Determine the (X, Y) coordinate at the center of the cell enclosing the given text.  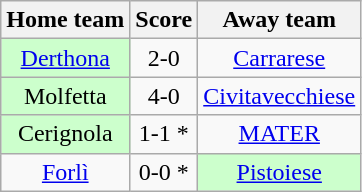
Derthona (66, 58)
1-1 * (164, 134)
Carrarese (280, 58)
0-0 * (164, 172)
Molfetta (66, 96)
Civitavecchiese (280, 96)
Forlì (66, 172)
Pistoiese (280, 172)
Cerignola (66, 134)
Score (164, 20)
MATER (280, 134)
2-0 (164, 58)
Away team (280, 20)
4-0 (164, 96)
Home team (66, 20)
